For the text-containing cell, return its midpoint in [x, y] coordinate format. 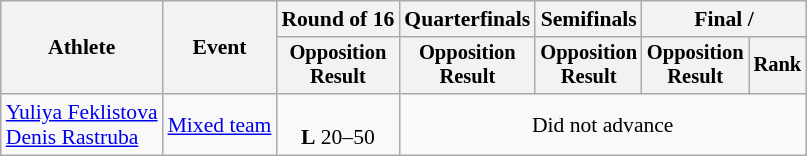
Did not advance [602, 124]
Rank [778, 66]
Event [220, 48]
Semifinals [588, 19]
Quarterfinals [467, 19]
Round of 16 [338, 19]
Final / [724, 19]
Athlete [82, 48]
Yuliya FeklistovaDenis Rastruba [82, 124]
Mixed team [220, 124]
L 20–50 [338, 124]
